Determine the [X, Y] coordinate at the center of the cell enclosing the given text.  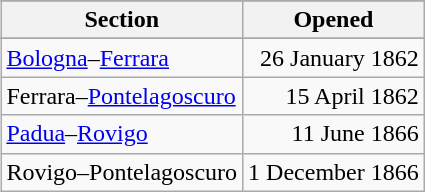
Section [122, 20]
15 April 1862 [334, 96]
Bologna–Ferrara [122, 58]
Ferrara–Pontelagoscuro [122, 96]
Opened [334, 20]
11 June 1866 [334, 134]
Padua–Rovigo [122, 134]
Rovigo–Pontelagoscuro [122, 172]
26 January 1862 [334, 58]
1 December 1866 [334, 172]
